Capture the cell that displays the provided text and extract its [X, Y] central coordinate. 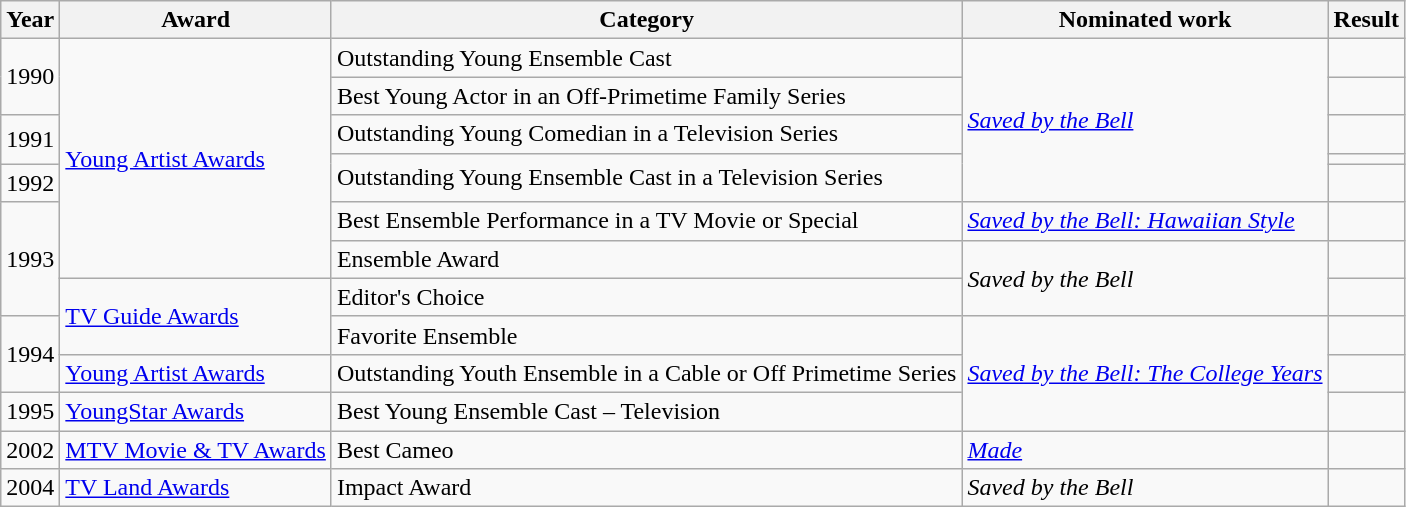
Outstanding Young Comedian in a Television Series [646, 134]
1992 [30, 183]
Impact Award [646, 488]
Outstanding Young Ensemble Cast in a Television Series [646, 178]
2002 [30, 449]
Outstanding Youth Ensemble in a Cable or Off Primetime Series [646, 373]
Editor's Choice [646, 297]
Nominated work [1145, 20]
2004 [30, 488]
Year [30, 20]
Favorite Ensemble [646, 335]
Best Young Actor in an Off-Primetime Family Series [646, 96]
Made [1145, 449]
1990 [30, 77]
Award [196, 20]
Best Ensemble Performance in a TV Movie or Special [646, 221]
1991 [30, 140]
1993 [30, 259]
1994 [30, 354]
Best Cameo [646, 449]
Saved by the Bell: The College Years [1145, 373]
Ensemble Award [646, 259]
1995 [30, 411]
TV Land Awards [196, 488]
Saved by the Bell: Hawaiian Style [1145, 221]
TV Guide Awards [196, 316]
Outstanding Young Ensemble Cast [646, 58]
Best Young Ensemble Cast – Television [646, 411]
YoungStar Awards [196, 411]
MTV Movie & TV Awards [196, 449]
Category [646, 20]
Result [1366, 20]
